Output the [x, y] coordinate of the center of the cell containing the given text.  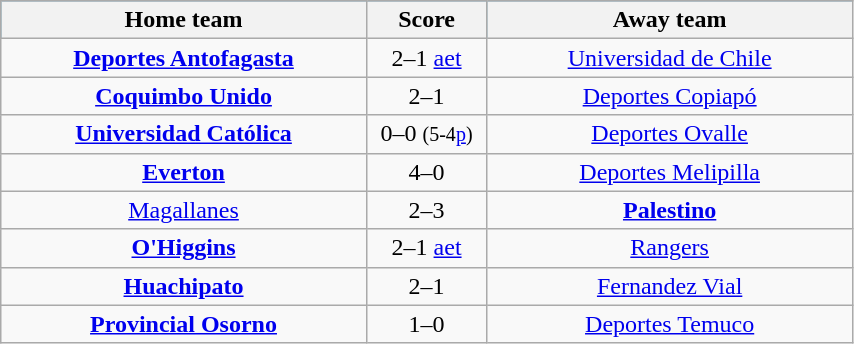
0–0 (5-4p) [426, 134]
Palestino [670, 210]
Deportes Temuco [670, 324]
Home team [184, 20]
Huachipato [184, 286]
Deportes Antofagasta [184, 58]
Fernandez Vial [670, 286]
Score [426, 20]
Universidad Católica [184, 134]
Rangers [670, 248]
Universidad de Chile [670, 58]
Provincial Osorno [184, 324]
Magallanes [184, 210]
Deportes Melipilla [670, 172]
O'Higgins [184, 248]
Everton [184, 172]
2–3 [426, 210]
4–0 [426, 172]
Coquimbo Unido [184, 96]
Deportes Copiapó [670, 96]
Away team [670, 20]
1–0 [426, 324]
Deportes Ovalle [670, 134]
